Scan for the cell matching the given text and deliver its [X, Y] coordinate at center. 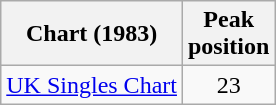
23 [228, 85]
Chart (1983) [92, 34]
UK Singles Chart [92, 85]
Peakposition [228, 34]
